Extract the (X, Y) coordinate from the center of the cell holding the provided text.  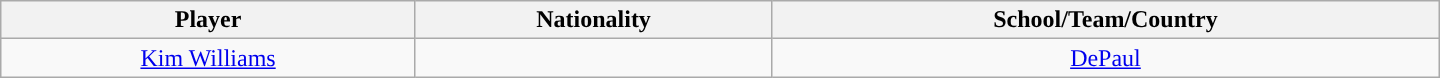
School/Team/Country (1106, 20)
DePaul (1106, 58)
Player (208, 20)
Nationality (593, 20)
Kim Williams (208, 58)
